Pinpoint the cell where the given text exists, returning its (X, Y) midpoint coordinate. 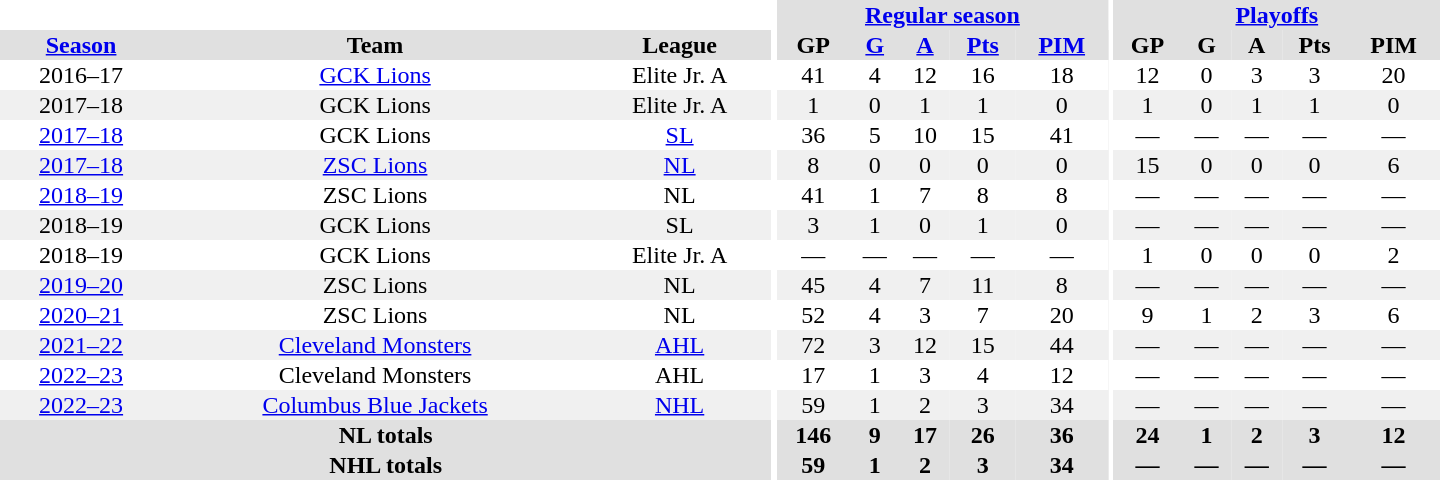
Team (375, 45)
Columbus Blue Jackets (375, 405)
5 (875, 135)
Playoffs (1277, 15)
11 (982, 285)
45 (814, 285)
10 (925, 135)
24 (1148, 435)
2021–22 (81, 345)
Regular season (942, 15)
52 (814, 315)
League (680, 45)
NHL (680, 405)
146 (814, 435)
2016–17 (81, 75)
16 (982, 75)
26 (982, 435)
2019–20 (81, 285)
NHL totals (386, 465)
Season (81, 45)
NL totals (386, 435)
72 (814, 345)
18 (1062, 75)
2020–21 (81, 315)
44 (1062, 345)
